Extract the [X, Y] coordinate from the center of the cell holding the provided text.  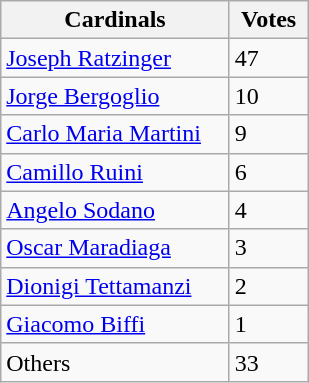
Giacomo Biffi [116, 324]
1 [268, 324]
Carlo Maria Martini [116, 134]
9 [268, 134]
Dionigi Tettamanzi [116, 286]
Joseph Ratzinger [116, 58]
3 [268, 248]
Oscar Maradiaga [116, 248]
Votes [268, 20]
Cardinals [116, 20]
4 [268, 210]
2 [268, 286]
47 [268, 58]
10 [268, 96]
33 [268, 362]
Jorge Bergoglio [116, 96]
Angelo Sodano [116, 210]
Others [116, 362]
6 [268, 172]
Camillo Ruini [116, 172]
